Return the [x, y] coordinate for the center point of the cell that contains the specified text.  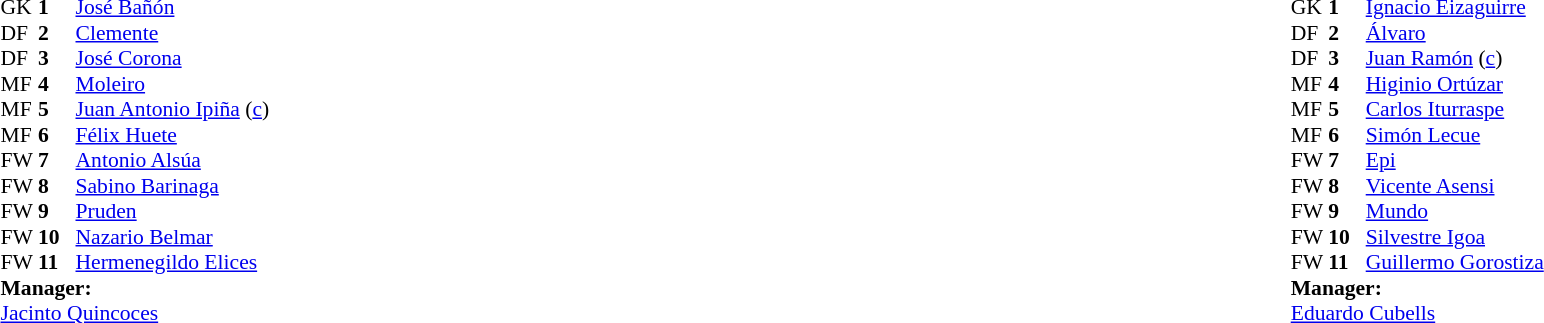
Antonio Alsúa [173, 161]
Simón Lecue [1455, 135]
Carlos Iturraspe [1455, 109]
Silvestre Igoa [1455, 237]
Juan Antonio Ipiña (c) [173, 109]
Mundo [1455, 211]
Hermenegildo Elices [173, 263]
Higinio Ortúzar [1455, 84]
Guillermo Gorostiza [1455, 263]
Clemente [173, 33]
Vicente Asensi [1455, 186]
Pruden [173, 211]
Moleiro [173, 84]
José Corona [173, 59]
Álvaro [1455, 33]
Juan Ramón (c) [1455, 59]
Félix Huete [173, 135]
Sabino Barinaga [173, 186]
Nazario Belmar [173, 237]
Epi [1455, 161]
